Return (x, y) of the center of cell containing provided text 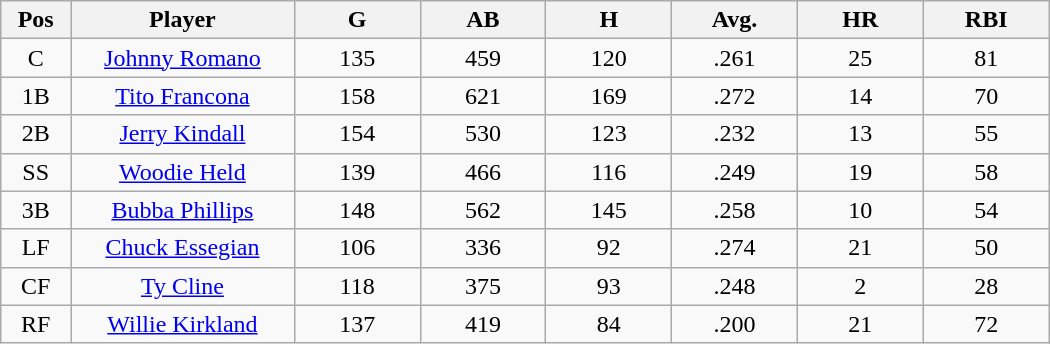
148 (357, 210)
.261 (735, 58)
.200 (735, 324)
RBI (986, 20)
2B (36, 134)
19 (860, 172)
.232 (735, 134)
92 (609, 248)
419 (483, 324)
.248 (735, 286)
Player (183, 20)
Ty Cline (183, 286)
375 (483, 286)
3B (36, 210)
55 (986, 134)
116 (609, 172)
.272 (735, 96)
459 (483, 58)
562 (483, 210)
84 (609, 324)
Jerry Kindall (183, 134)
336 (483, 248)
Chuck Essegian (183, 248)
158 (357, 96)
154 (357, 134)
120 (609, 58)
LF (36, 248)
.249 (735, 172)
H (609, 20)
2 (860, 286)
G (357, 20)
AB (483, 20)
Willie Kirkland (183, 324)
.258 (735, 210)
28 (986, 286)
169 (609, 96)
145 (609, 210)
137 (357, 324)
530 (483, 134)
106 (357, 248)
81 (986, 58)
70 (986, 96)
466 (483, 172)
123 (609, 134)
Woodie Held (183, 172)
14 (860, 96)
Bubba Phillips (183, 210)
621 (483, 96)
Tito Francona (183, 96)
C (36, 58)
72 (986, 324)
118 (357, 286)
13 (860, 134)
25 (860, 58)
Johnny Romano (183, 58)
139 (357, 172)
10 (860, 210)
135 (357, 58)
58 (986, 172)
HR (860, 20)
50 (986, 248)
Pos (36, 20)
CF (36, 286)
1B (36, 96)
Avg. (735, 20)
54 (986, 210)
SS (36, 172)
RF (36, 324)
93 (609, 286)
.274 (735, 248)
